Return [x, y] of the center of cell containing provided text 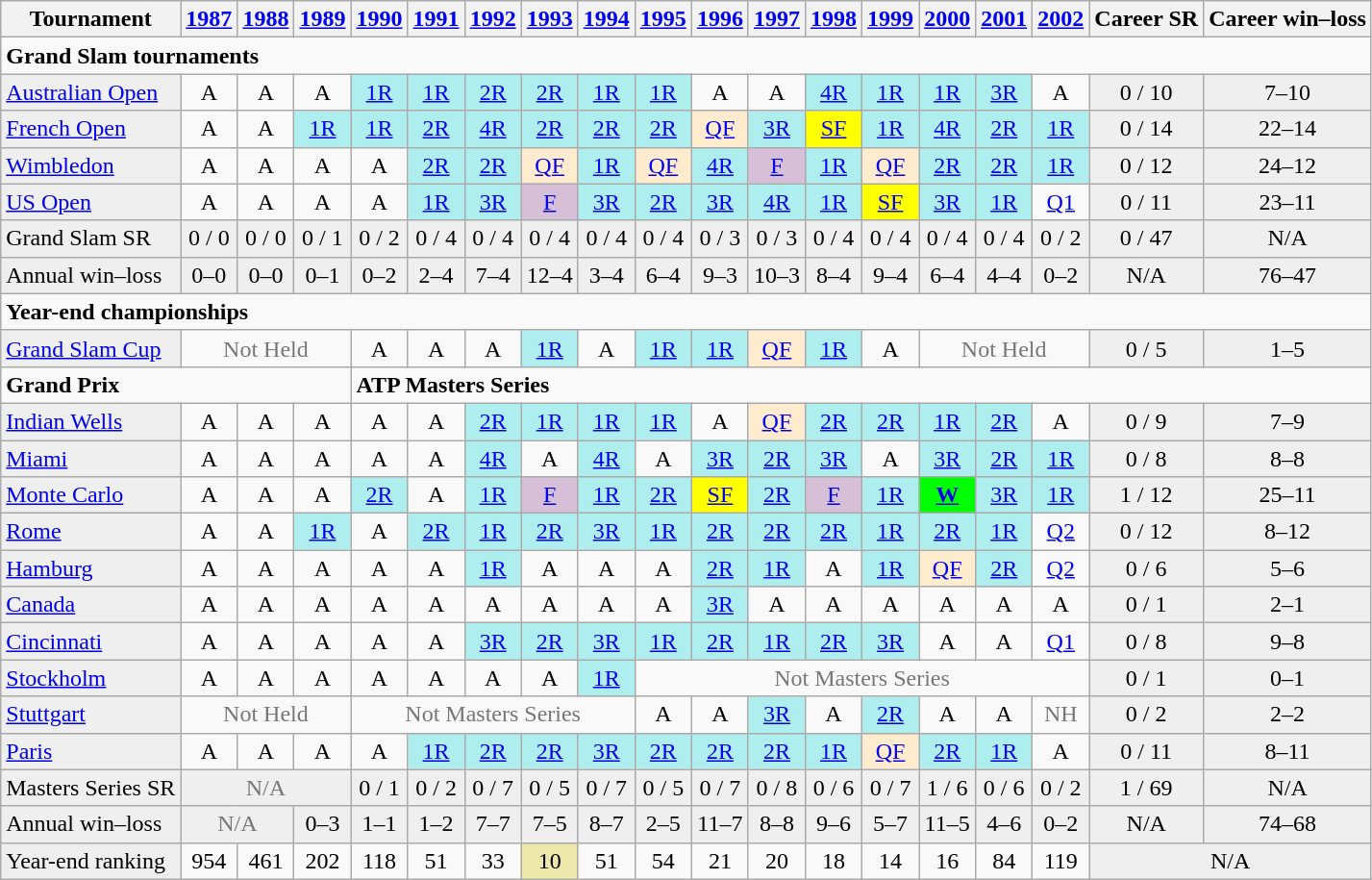
1–1 [379, 824]
Paris [90, 751]
0 / 14 [1146, 129]
Career SR [1146, 19]
954 [210, 861]
5–7 [890, 824]
23–11 [1288, 202]
54 [663, 861]
Monte Carlo [90, 495]
Hamburg [90, 568]
1996 [719, 19]
8–4 [833, 275]
18 [833, 861]
10 [550, 861]
2001 [1004, 19]
84 [1004, 861]
0 / 47 [1146, 239]
8–11 [1288, 751]
1 / 6 [948, 788]
2–1 [1288, 605]
1990 [379, 19]
8–12 [1288, 532]
1989 [323, 19]
10–3 [777, 275]
Grand Slam Cup [90, 348]
Cincinnati [90, 641]
Canada [90, 605]
Year-end ranking [90, 861]
1993 [550, 19]
16 [948, 861]
24–12 [1288, 165]
Grand Slam SR [90, 239]
Indian Wells [90, 421]
1998 [833, 19]
2000 [948, 19]
US Open [90, 202]
21 [719, 861]
76–47 [1288, 275]
0 / 9 [1146, 421]
9–4 [890, 275]
Career win–loss [1288, 19]
11–5 [948, 824]
33 [492, 861]
Grand Slam tournaments [686, 56]
1997 [777, 19]
12–4 [550, 275]
7–4 [492, 275]
7–9 [1288, 421]
Stuttgart [90, 715]
1988 [265, 19]
1–5 [1288, 348]
1991 [437, 19]
Rome [90, 532]
5–6 [1288, 568]
9–3 [719, 275]
7–10 [1288, 92]
118 [379, 861]
1–2 [437, 824]
1992 [492, 19]
French Open [90, 129]
Wimbledon [90, 165]
1 / 69 [1146, 788]
25–11 [1288, 495]
Stockholm [90, 678]
20 [777, 861]
W [948, 495]
14 [890, 861]
119 [1061, 861]
3–4 [606, 275]
4–6 [1004, 824]
Australian Open [90, 92]
0–3 [323, 824]
7–5 [550, 824]
9–8 [1288, 641]
Miami [90, 459]
2–2 [1288, 715]
ATP Masters Series [861, 385]
461 [265, 861]
202 [323, 861]
0 / 10 [1146, 92]
Grand Prix [176, 385]
NH [1061, 715]
8–7 [606, 824]
1987 [210, 19]
11–7 [719, 824]
22–14 [1288, 129]
Year-end championships [686, 312]
9–6 [833, 824]
4–4 [1004, 275]
1994 [606, 19]
7–7 [492, 824]
2–5 [663, 824]
Masters Series SR [90, 788]
Tournament [90, 19]
2–4 [437, 275]
1995 [663, 19]
2002 [1061, 19]
1 / 12 [1146, 495]
74–68 [1288, 824]
1999 [890, 19]
